Scan for the cell matching the given text and deliver its (x, y) coordinate at center. 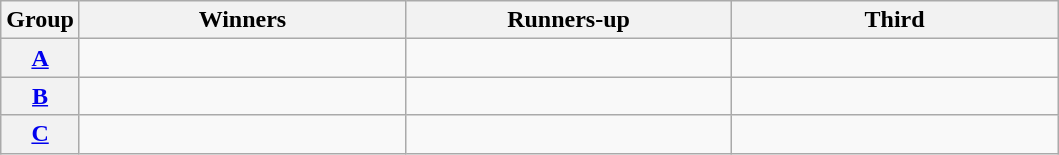
Group (40, 20)
A (40, 58)
B (40, 96)
Third (895, 20)
Runners-up (568, 20)
C (40, 134)
Winners (242, 20)
